Return the [X, Y] coordinate for the center point of the cell that contains the specified text.  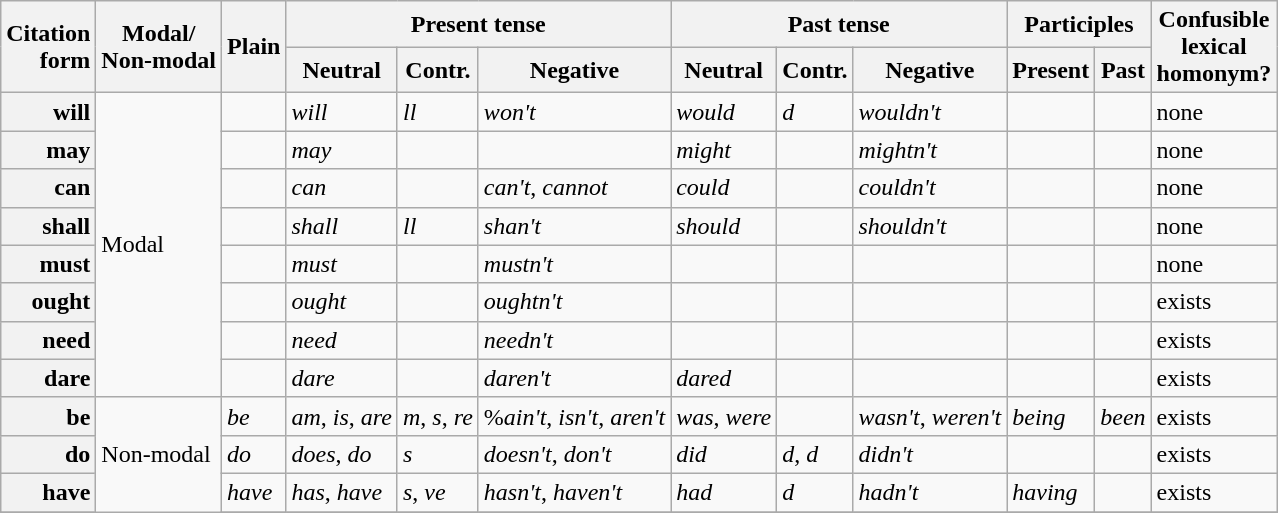
Confusiblelexicalhomonym? [1214, 47]
s [438, 454]
has, have [342, 492]
couldn't [930, 188]
shan't [574, 226]
%ain't, isn't, aren't [574, 416]
s, ve [438, 492]
hadn't [930, 492]
oughtn't [574, 302]
was, were [724, 416]
didn't [930, 454]
did [724, 454]
needn't [574, 340]
mightn't [930, 150]
does, do [342, 454]
having [1051, 492]
mustn't [574, 264]
Past [1123, 70]
might [724, 150]
Participles [1079, 24]
being [1051, 416]
d, d [815, 454]
can't, cannot [574, 188]
Plain [254, 47]
Modal [159, 245]
Citationform [48, 47]
would [724, 112]
won't [574, 112]
m, s, re [438, 416]
shouldn't [930, 226]
should [724, 226]
am, is, are [342, 416]
Modal/Non-modal [159, 47]
doesn't, don't [574, 454]
Present tense [478, 24]
Non-modal [159, 454]
could [724, 188]
had [724, 492]
been [1123, 416]
wouldn't [930, 112]
Present [1051, 70]
daren't [574, 378]
hasn't, haven't [574, 492]
wasn't, weren't [930, 416]
dared [724, 378]
Past tense [839, 24]
